Locate the cell with the specified text and output its (x, y) center coordinate. 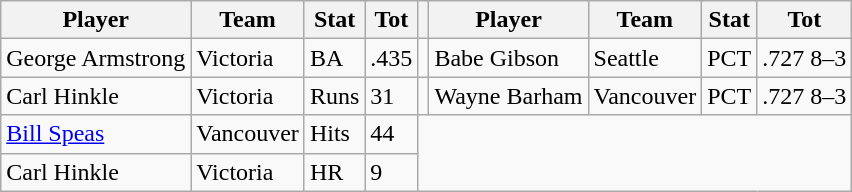
Babe Gibson (508, 58)
Runs (334, 96)
.435 (392, 58)
BA (334, 58)
Bill Speas (96, 134)
Seattle (645, 58)
HR (334, 172)
Wayne Barham (508, 96)
44 (392, 134)
George Armstrong (96, 58)
Hits (334, 134)
31 (392, 96)
9 (392, 172)
